Locate the cell with the specified text and output its (x, y) center coordinate. 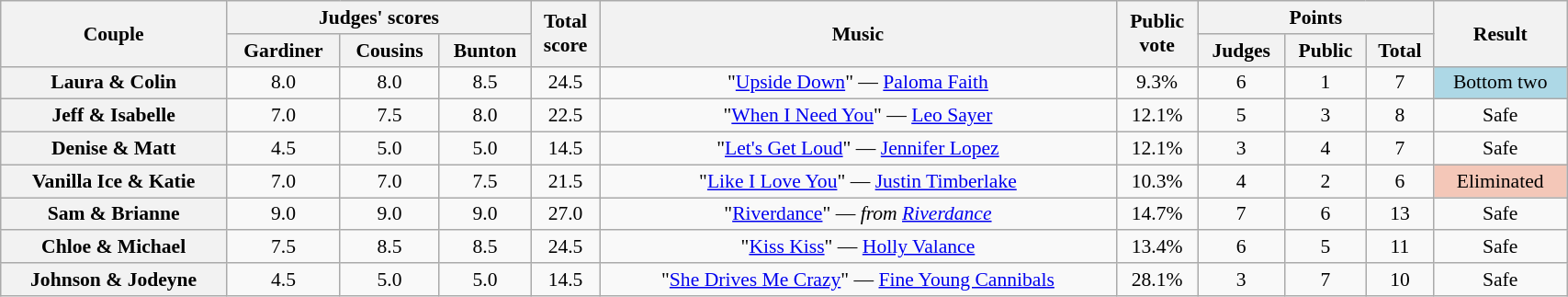
Judges (1242, 51)
Bunton (485, 51)
14.7% (1157, 214)
10.3% (1157, 181)
1 (1326, 83)
9.3% (1157, 83)
27.0 (565, 214)
Vanilla Ice & Katie (114, 181)
Judges' scores (379, 17)
"When I Need You" — Leo Sayer (858, 116)
10 (1400, 280)
Denise & Matt (114, 149)
"She Drives Me Crazy" — Fine Young Cannibals (858, 280)
Cousins (389, 51)
"Like I Love You" — Justin Timberlake (858, 181)
22.5 (565, 116)
11 (1400, 247)
"Let's Get Loud" — Jennifer Lopez (858, 149)
"Kiss Kiss" — Holly Valance (858, 247)
"Riverdance" — from Riverdance (858, 214)
Laura & Colin (114, 83)
8 (1400, 116)
Publicvote (1157, 33)
13 (1400, 214)
Total (1400, 51)
Bottom two (1501, 83)
Public (1326, 51)
Gardiner (284, 51)
Chloe & Michael (114, 247)
Couple (114, 33)
Totalscore (565, 33)
21.5 (565, 181)
28.1% (1157, 280)
Result (1501, 33)
Johnson & Jodeyne (114, 280)
13.4% (1157, 247)
Eliminated (1501, 181)
Points (1315, 17)
2 (1326, 181)
Music (858, 33)
"Upside Down" — Paloma Faith (858, 83)
Jeff & Isabelle (114, 116)
Sam & Brianne (114, 214)
